Return (x, y) of the center of cell containing provided text 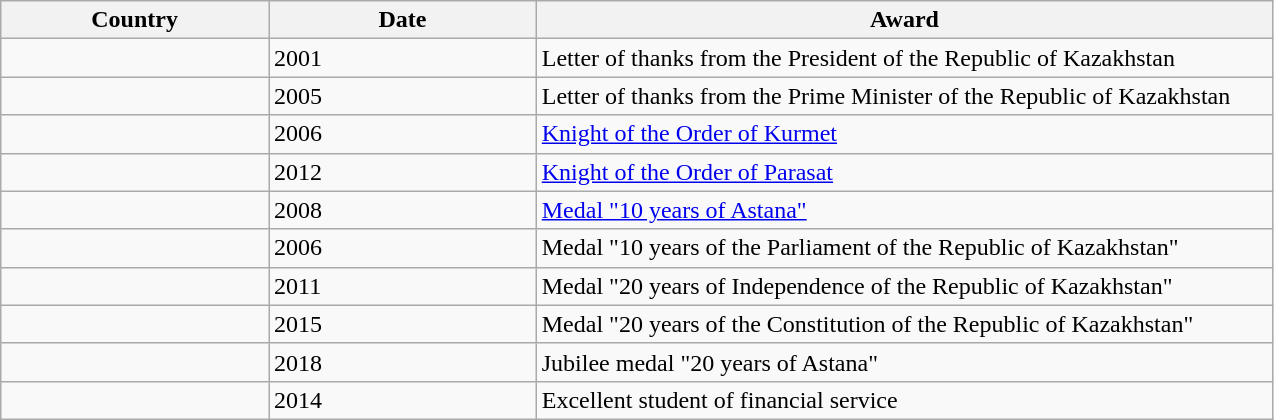
2014 (402, 400)
2015 (402, 324)
Medal "10 years of the Parliament of the Republic of Kazakhstan" (904, 248)
Date (402, 20)
Medal "10 years of Astana" (904, 210)
2001 (402, 58)
2012 (402, 172)
Knight of the Order of Parasat (904, 172)
Letter of thanks from the President of the Republic of Kazakhstan (904, 58)
Jubilee medal "20 years of Astana" (904, 362)
2018 (402, 362)
Knight of the Order of Kurmet (904, 134)
Medal "20 years of Independence of the Republic of Kazakhstan" (904, 286)
2008 (402, 210)
Award (904, 20)
Country (135, 20)
2011 (402, 286)
Excellent student of financial service (904, 400)
Medal "20 years of the Constitution of the Republic of Kazakhstan" (904, 324)
2005 (402, 96)
Letter of thanks from the Prime Minister of the Republic of Kazakhstan (904, 96)
